Detect which cell encompasses the target text, then output its [x, y] center coordinate. 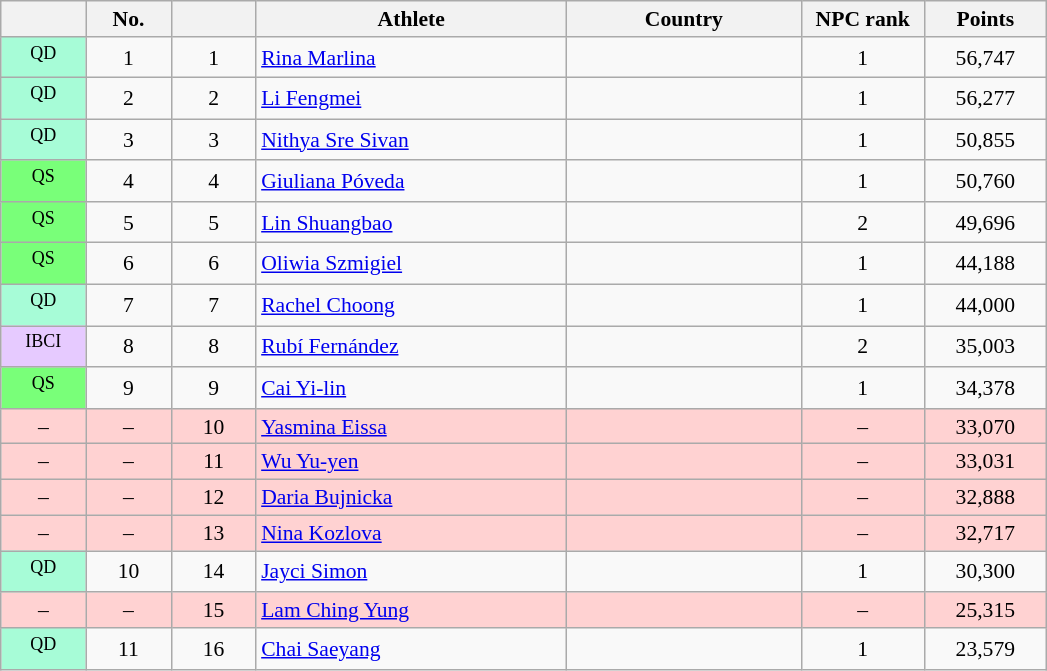
15 [214, 610]
Oliwia Szmigiel [411, 264]
Rina Marlina [411, 58]
Li Fengmei [411, 98]
NPC rank [862, 19]
56,747 [986, 58]
34,378 [986, 388]
Lam Ching Yung [411, 610]
Cai Yi-lin [411, 388]
32,888 [986, 498]
Nithya Sre Sivan [411, 140]
16 [214, 648]
32,717 [986, 534]
33,070 [986, 427]
25,315 [986, 610]
35,003 [986, 346]
No. [128, 19]
50,760 [986, 182]
IBCI [44, 346]
Rubí Fernández [411, 346]
Nina Kozlova [411, 534]
44,000 [986, 306]
12 [214, 498]
Chai Saeyang [411, 648]
Yasmina Eissa [411, 427]
13 [214, 534]
Wu Yu-yen [411, 462]
50,855 [986, 140]
14 [214, 572]
Daria Bujnicka [411, 498]
Country [684, 19]
Lin Shuangbao [411, 222]
33,031 [986, 462]
Jayci Simon [411, 572]
49,696 [986, 222]
Points [986, 19]
Athlete [411, 19]
Giuliana Póveda [411, 182]
23,579 [986, 648]
30,300 [986, 572]
56,277 [986, 98]
Rachel Choong [411, 306]
44,188 [986, 264]
